Identify which cell holds the provided text, then report its (x, y) central coordinate. 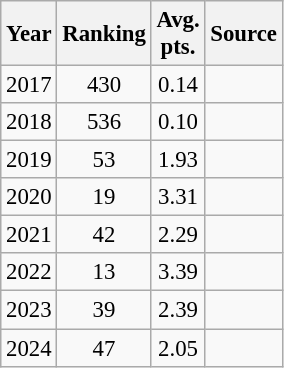
2022 (29, 273)
42 (104, 235)
2024 (29, 348)
2018 (29, 122)
1.93 (178, 160)
0.14 (178, 85)
Source (244, 34)
3.39 (178, 273)
430 (104, 85)
53 (104, 160)
39 (104, 310)
536 (104, 122)
2.29 (178, 235)
Year (29, 34)
2017 (29, 85)
2019 (29, 160)
2.39 (178, 310)
0.10 (178, 122)
3.31 (178, 197)
Avg. pts. (178, 34)
Ranking (104, 34)
2.05 (178, 348)
2021 (29, 235)
13 (104, 273)
19 (104, 197)
2023 (29, 310)
2020 (29, 197)
47 (104, 348)
